Search for the cell housing the specified text and yield its [X, Y] center coordinate. 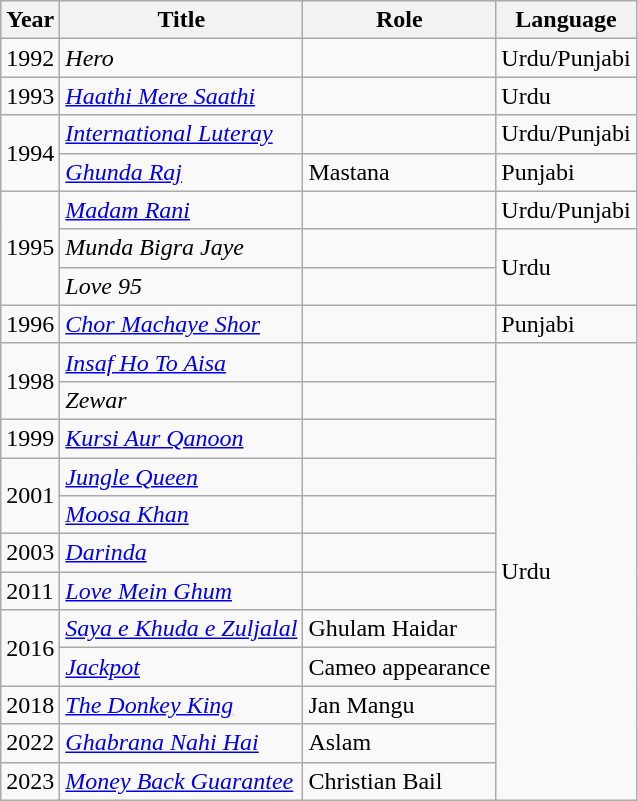
Haathi Mere Saathi [182, 96]
Title [182, 20]
Language [566, 20]
Zewar [182, 400]
Money Back Guarantee [182, 781]
1999 [30, 438]
1996 [30, 324]
Madam Rani [182, 210]
2001 [30, 496]
2023 [30, 781]
Jackpot [182, 667]
2018 [30, 705]
Love Mein Ghum [182, 591]
Year [30, 20]
International Luteray [182, 134]
Darinda [182, 553]
Moosa Khan [182, 515]
1993 [30, 96]
Jungle Queen [182, 477]
Hero [182, 58]
Insaf Ho To Aisa [182, 362]
The Donkey King [182, 705]
1998 [30, 381]
Ghabrana Nahi Hai [182, 743]
Kursi Aur Qanoon [182, 438]
Cameo appearance [400, 667]
1992 [30, 58]
Munda Bigra Jaye [182, 248]
2022 [30, 743]
Love 95 [182, 286]
2011 [30, 591]
Ghulam Haidar [400, 629]
Aslam [400, 743]
Christian Bail [400, 781]
Saya e Khuda e Zuljalal [182, 629]
1995 [30, 248]
1994 [30, 153]
2016 [30, 648]
Mastana [400, 172]
Chor Machaye Shor [182, 324]
Jan Mangu [400, 705]
2003 [30, 553]
Ghunda Raj [182, 172]
Role [400, 20]
